Locate the cell with the specified text and output its [X, Y] center coordinate. 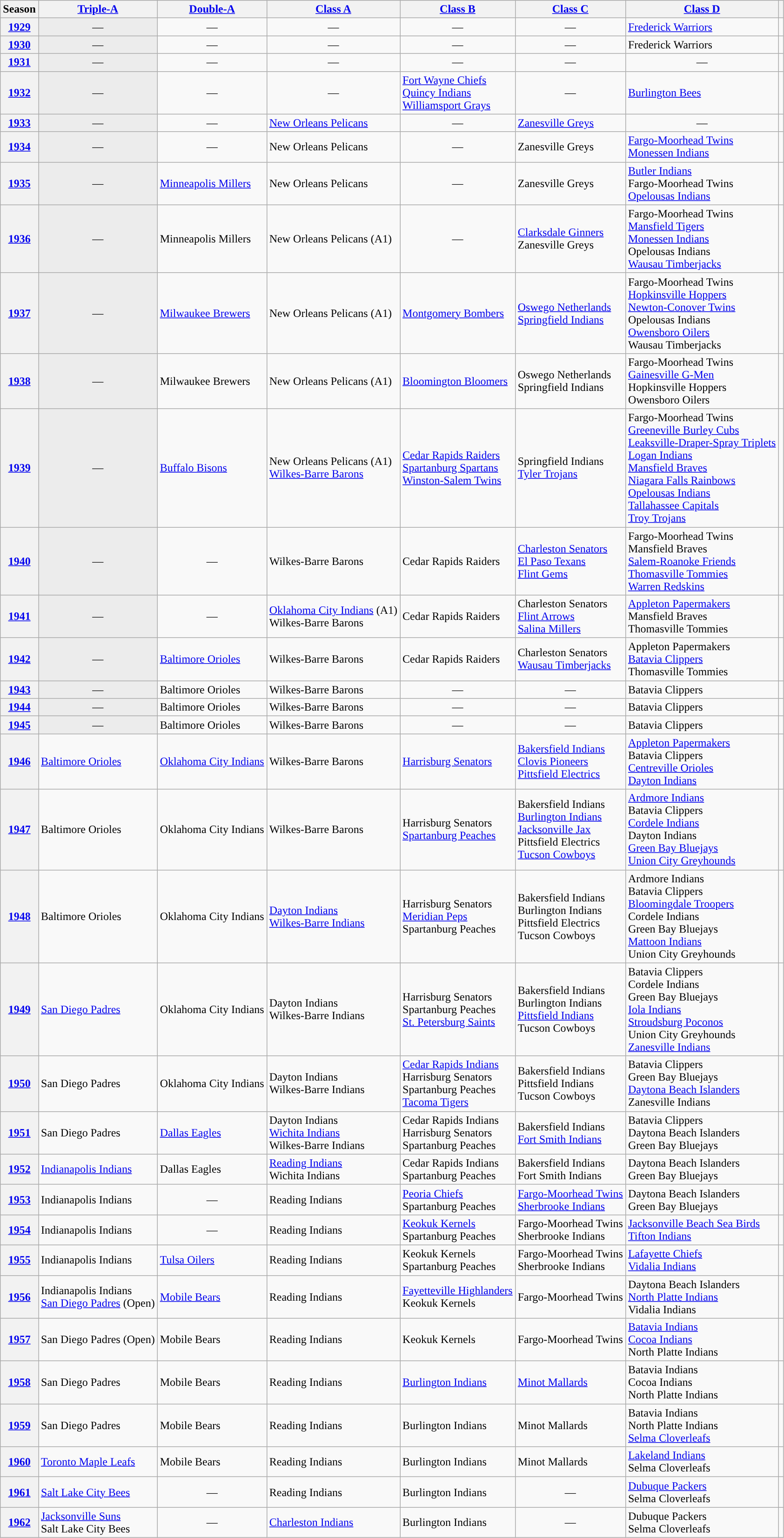
Double-A [212, 9]
Jacksonville SunsSalt Lake City Bees [98, 1523]
Bakersfield IndiansPittsfield IndiansTucson Cowboys [570, 1083]
Fort Wayne ChiefsQuincy IndiansWilliamsport Grays [458, 93]
Batavia ClippersDaytona Beach IslandersGreen Bay Bluejays [702, 1133]
1954 [20, 1229]
Daytona Beach IslandersNorth Platte IndiansVidalia Indians [702, 1296]
Salt Lake City Bees [98, 1492]
1953 [20, 1200]
1937 [20, 313]
1957 [20, 1340]
Batavia IndiansNorth Platte IndiansSelma Cloverleafs [702, 1425]
Harrisburg Senators [458, 761]
1962 [20, 1523]
Charleston SenatorsEl Paso TexansFlint Gems [570, 561]
Cedar Rapids RaidersSpartanburg SpartansWinston-Salem Twins [458, 468]
Tulsa Oilers [212, 1260]
1946 [20, 761]
Fargo-Moorhead TwinsMonessen Indians [702, 147]
Indianapolis IndiansSan Diego Padres (Open) [98, 1296]
Appleton PapermakersBatavia ClippersCentreville OriolesDayton Indians [702, 761]
Ardmore IndiansBatavia ClippersBloomingdale TroopersCordele IndiansGreen Bay BluejaysMattoon IndiansUnion City Greyhounds [702, 916]
Oklahoma City Indians (A1)Wilkes-Barre Barons [333, 617]
1960 [20, 1462]
Fargo-Moorhead TwinsMansfield TigersMonessen IndiansOpelousas IndiansWausau Timberjacks [702, 239]
1958 [20, 1383]
Reading IndiansWichita Indians [333, 1169]
Harrisburg SenatorsSpartanburg PeachesSt. Petersburg Saints [458, 1009]
San Diego Padres (Open) [98, 1340]
Class C [570, 9]
1935 [20, 183]
Bloomington Bloomers [458, 381]
Batavia ClippersCordele IndiansGreen Bay BluejaysIola IndiansStroudsburg PoconosUnion City GreyhoundsZanesville Indians [702, 1009]
Harrisburg SenatorsSpartanburg Peaches [458, 829]
1931 [20, 62]
Clarksdale GinnersZanesville Greys [570, 239]
1933 [20, 123]
1932 [20, 93]
Cedar Rapids IndiansSpartanburg Peaches [458, 1169]
Appleton PapermakersMansfield BravesThomasville Tommies [702, 617]
Keokuk Kernels [458, 1340]
1955 [20, 1260]
Bakersfield IndiansClovis PioneersPittsfield Electrics [570, 761]
Buffalo Bisons [212, 468]
Class B [458, 9]
Ardmore IndiansBatavia ClippersCordele IndiansDayton IndiansGreen Bay BluejaysUnion City Greyhounds [702, 829]
1940 [20, 561]
Fargo-Moorhead TwinsGainesville G-MenHopkinsville HoppersOwensboro Oilers [702, 381]
Bakersfield IndiansBurlington IndiansJacksonville JaxPittsfield ElectricsTucson Cowboys [570, 829]
Burlington Bees [702, 93]
1943 [20, 690]
1950 [20, 1083]
Charleston SenatorsFlint ArrowsSalina Millers [570, 617]
1961 [20, 1492]
1951 [20, 1133]
Charleston SenatorsWausau Timberjacks [570, 659]
1956 [20, 1296]
Jacksonville Beach Sea BirdsTifton Indians [702, 1229]
Toronto Maple Leafs [98, 1462]
Bakersfield IndiansBurlington IndiansPittsfield ElectricsTucson Cowboys [570, 916]
Fargo-Moorhead TwinsMansfield BravesSalem-Roanoke FriendsThomasville TommiesWarren Redskins [702, 561]
Fargo-Moorhead TwinsHopkinsville HoppersNewton-Conover TwinsOpelousas IndiansOwensboro OilersWausau Timberjacks [702, 313]
Montgomery Bombers [458, 313]
Season [20, 9]
Charleston Indians [333, 1523]
1936 [20, 239]
Lakeland IndiansSelma Cloverleafs [702, 1462]
1938 [20, 381]
Cedar Rapids IndiansHarrisburg SenatorsSpartanburg PeachesTacoma Tigers [458, 1083]
Springfield IndiansTyler Trojans [570, 468]
1941 [20, 617]
Bakersfield IndiansBurlington IndiansPittsfield IndiansTucson Cowboys [570, 1009]
Fayetteville HighlandersKeokuk Kernels [458, 1296]
1948 [20, 916]
Class A [333, 9]
1947 [20, 829]
1930 [20, 45]
1959 [20, 1425]
Peoria ChiefsSpartanburg Peaches [458, 1200]
1944 [20, 707]
1942 [20, 659]
Appleton PapermakersBatavia ClippersThomasville Tommies [702, 659]
1952 [20, 1169]
1939 [20, 468]
1929 [20, 27]
1949 [20, 1009]
Dayton IndiansWichita IndiansWilkes-Barre Indians [333, 1133]
Triple-A [98, 9]
Butler IndiansFargo-Moorhead TwinsOpelousas Indians [702, 183]
1945 [20, 725]
New Orleans Pelicans (A1)Wilkes-Barre Barons [333, 468]
1934 [20, 147]
Cedar Rapids IndiansHarrisburg SenatorsSpartanburg Peaches [458, 1133]
Lafayette ChiefsVidalia Indians [702, 1260]
Class D [702, 9]
Batavia ClippersGreen Bay BluejaysDaytona Beach IslandersZanesville Indians [702, 1083]
Harrisburg SenatorsMeridian PepsSpartanburg Peaches [458, 916]
